Find where the given text appears and provide that cell's center as (x, y) coordinate. 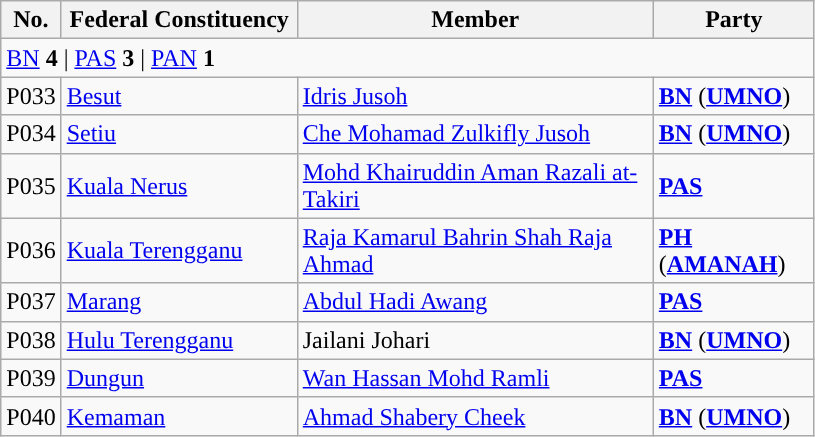
Abdul Hadi Awang (475, 302)
P038 (31, 340)
Jailani Johari (475, 340)
BN 4 | PAS 3 | PAN 1 (408, 58)
Kuala Terengganu (179, 250)
Mohd Khairuddin Aman Razali at-Takiri (475, 186)
P040 (31, 416)
P034 (31, 134)
PH (AMANAH) (734, 250)
Che Mohamad Zulkifly Jusoh (475, 134)
Federal Constituency (179, 20)
P033 (31, 96)
Dungun (179, 378)
P039 (31, 378)
Marang (179, 302)
Wan Hassan Mohd Ramli (475, 378)
No. (31, 20)
Raja Kamarul Bahrin Shah Raja Ahmad (475, 250)
Idris Jusoh (475, 96)
Kuala Nerus (179, 186)
Setiu (179, 134)
Besut (179, 96)
P036 (31, 250)
Party (734, 20)
Hulu Terengganu (179, 340)
Member (475, 20)
P037 (31, 302)
Ahmad Shabery Cheek (475, 416)
P035 (31, 186)
Kemaman (179, 416)
